From the cell containing the given text, extract its center point as [X, Y] coordinate. 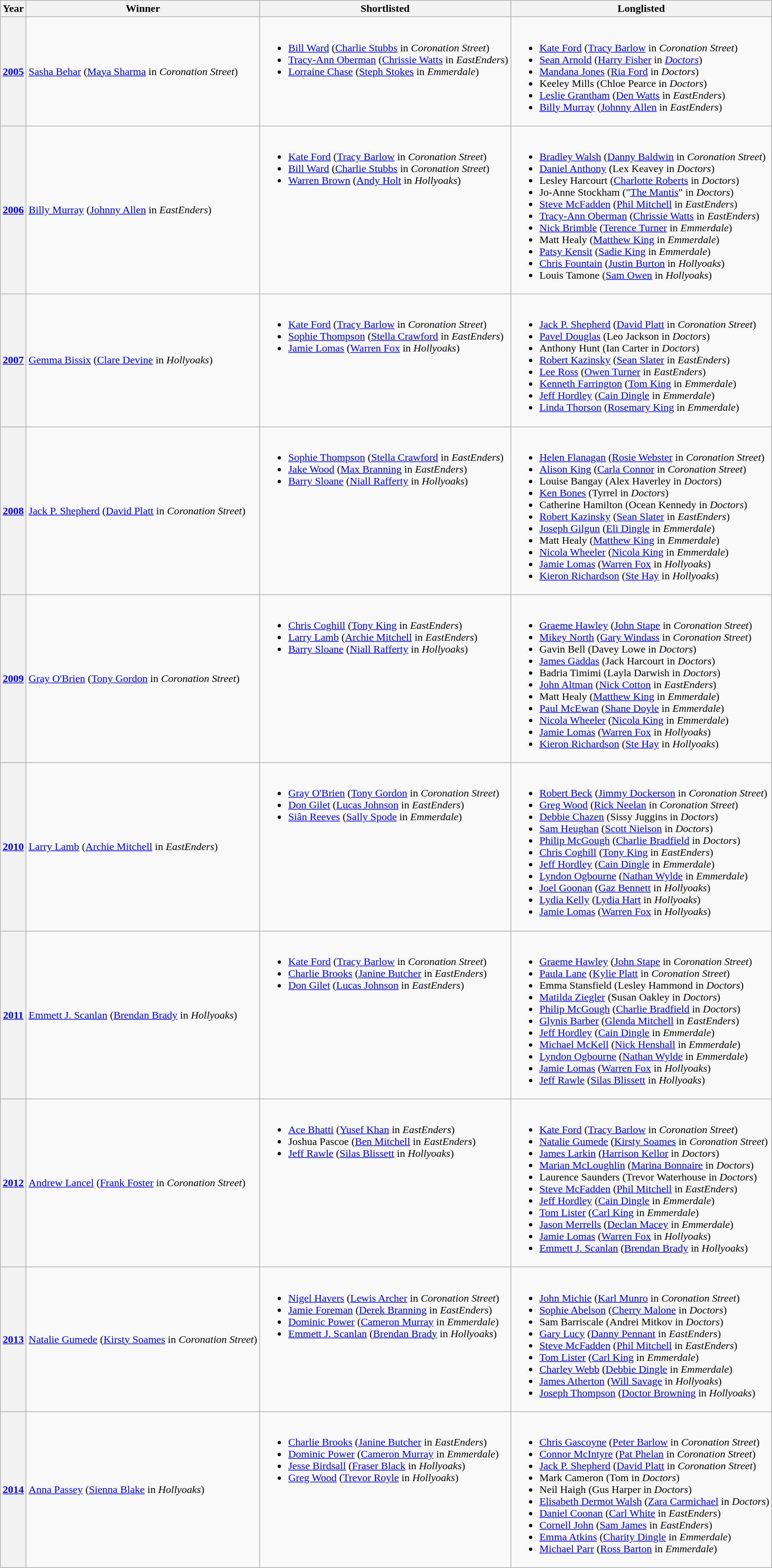
Ace Bhatti (Yusef Khan in EastEnders)Joshua Pascoe (Ben Mitchell in EastEnders)Jeff Rawle (Silas Blissett in Hollyoaks) [385, 1183]
Natalie Gumede (Kirsty Soames in Coronation Street) [143, 1339]
Kate Ford (Tracy Barlow in Coronation Street)Charlie Brooks (Janine Butcher in EastEnders)Don Gilet (Lucas Johnson in EastEnders) [385, 1015]
Year [13, 9]
2009 [13, 678]
2012 [13, 1183]
2005 [13, 72]
Gemma Bissix (Clare Devine in Hollyoaks) [143, 360]
Andrew Lancel (Frank Foster in Coronation Street) [143, 1183]
Winner [143, 9]
2011 [13, 1015]
Bill Ward (Charlie Stubbs in Coronation Street)Tracy-Ann Oberman (Chrissie Watts in EastEnders)Lorraine Chase (Steph Stokes in Emmerdale) [385, 72]
Jack P. Shepherd (David Platt in Coronation Street) [143, 511]
Anna Passey (Sienna Blake in Hollyoaks) [143, 1489]
Gray O'Brien (Tony Gordon in Coronation Street)Don Gilet (Lucas Johnson in EastEnders)Siân Reeves (Sally Spode in Emmerdale) [385, 847]
2007 [13, 360]
2010 [13, 847]
Longlisted [641, 9]
Billy Murray (Johnny Allen in EastEnders) [143, 210]
Larry Lamb (Archie Mitchell in EastEnders) [143, 847]
Kate Ford (Tracy Barlow in Coronation Street)Sophie Thompson (Stella Crawford in EastEnders)Jamie Lomas (Warren Fox in Hollyoaks) [385, 360]
2008 [13, 511]
Shortlisted [385, 9]
Sasha Behar (Maya Sharma in Coronation Street) [143, 72]
2006 [13, 210]
2014 [13, 1489]
Chris Coghill (Tony King in EastEnders)Larry Lamb (Archie Mitchell in EastEnders)Barry Sloane (Niall Rafferty in Hollyoaks) [385, 678]
Sophie Thompson (Stella Crawford in EastEnders)Jake Wood (Max Branning in EastEnders)Barry Sloane (Niall Rafferty in Hollyoaks) [385, 511]
Kate Ford (Tracy Barlow in Coronation Street)Bill Ward (Charlie Stubbs in Coronation Street)Warren Brown (Andy Holt in Hollyoaks) [385, 210]
Gray O'Brien (Tony Gordon in Coronation Street) [143, 678]
Emmett J. Scanlan (Brendan Brady in Hollyoaks) [143, 1015]
2013 [13, 1339]
